Provide the (X, Y) coordinate of the cell's center where the given text is located.  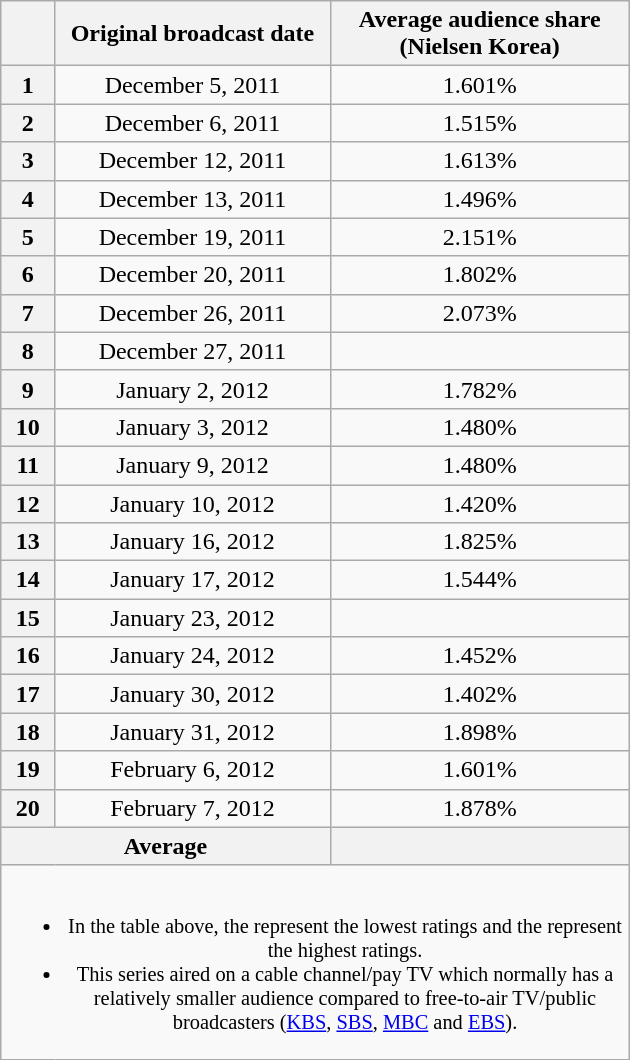
1.878% (480, 808)
1.515% (480, 123)
Average audience share(Nielsen Korea) (480, 34)
December 19, 2011 (192, 237)
January 24, 2012 (192, 656)
January 17, 2012 (192, 580)
January 9, 2012 (192, 465)
1.402% (480, 694)
3 (28, 161)
1.420% (480, 503)
19 (28, 770)
1.496% (480, 199)
January 3, 2012 (192, 427)
2 (28, 123)
December 27, 2011 (192, 351)
1 (28, 85)
14 (28, 580)
4 (28, 199)
5 (28, 237)
Average (166, 846)
January 2, 2012 (192, 389)
10 (28, 427)
6 (28, 275)
1.802% (480, 275)
2.073% (480, 313)
February 7, 2012 (192, 808)
16 (28, 656)
1.898% (480, 732)
February 6, 2012 (192, 770)
December 20, 2011 (192, 275)
18 (28, 732)
2.151% (480, 237)
1.825% (480, 542)
December 26, 2011 (192, 313)
1.613% (480, 161)
December 5, 2011 (192, 85)
January 30, 2012 (192, 694)
1.782% (480, 389)
17 (28, 694)
20 (28, 808)
January 10, 2012 (192, 503)
11 (28, 465)
12 (28, 503)
1.544% (480, 580)
15 (28, 618)
13 (28, 542)
December 13, 2011 (192, 199)
7 (28, 313)
December 12, 2011 (192, 161)
January 16, 2012 (192, 542)
9 (28, 389)
Original broadcast date (192, 34)
January 23, 2012 (192, 618)
8 (28, 351)
December 6, 2011 (192, 123)
January 31, 2012 (192, 732)
1.452% (480, 656)
